Capture the cell that displays the provided text and extract its (X, Y) central coordinate. 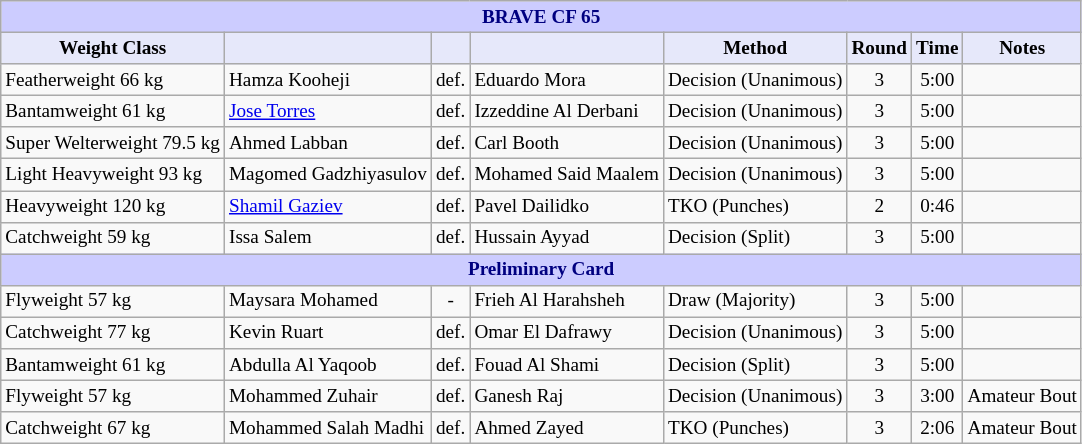
Ahmed Zayed (567, 428)
Hamza Kooheji (328, 80)
Magomed Gadzhiyasulov (328, 175)
2 (880, 206)
Hussain Ayyad (567, 238)
- (450, 301)
Jose Torres (328, 111)
Ganesh Raj (567, 396)
0:46 (938, 206)
Maysara Mohamed (328, 301)
Mohamed Said Maalem (567, 175)
Method (754, 48)
Featherweight 66 kg (113, 80)
Carl Booth (567, 143)
Kevin Ruart (328, 333)
Weight Class (113, 48)
Eduardo Mora (567, 80)
Shamil Gaziev (328, 206)
Heavyweight 120 kg (113, 206)
3:00 (938, 396)
Fouad Al Shami (567, 365)
Frieh Al Harahsheh (567, 301)
Catchweight 59 kg (113, 238)
Mohammed Zuhair (328, 396)
Draw (Majority) (754, 301)
Preliminary Card (542, 270)
Catchweight 67 kg (113, 428)
Round (880, 48)
BRAVE CF 65 (542, 17)
Notes (1022, 48)
Time (938, 48)
Pavel Dailidko (567, 206)
Super Welterweight 79.5 kg (113, 143)
Abdulla Al Yaqoob (328, 365)
2:06 (938, 428)
Ahmed Labban (328, 143)
Light Heavyweight 93 kg (113, 175)
Issa Salem (328, 238)
Catchweight 77 kg (113, 333)
Mohammed Salah Madhi (328, 428)
Omar El Dafrawy (567, 333)
Izzeddine Al Derbani (567, 111)
